Return the [x, y] coordinate for the center point of the cell that contains the specified text.  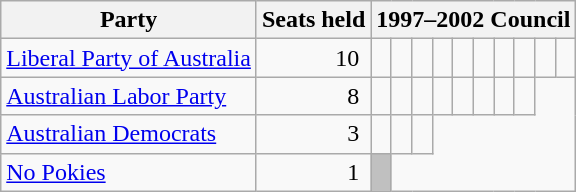
Australian Democrats [129, 134]
Australian Labor Party [129, 96]
1 [313, 172]
3 [313, 134]
10 [313, 58]
1997–2002 Council [474, 20]
8 [313, 96]
Seats held [313, 20]
Liberal Party of Australia [129, 58]
Party [129, 20]
No Pokies [129, 172]
